Return the [x, y] coordinate for the center point of the cell that contains the specified text.  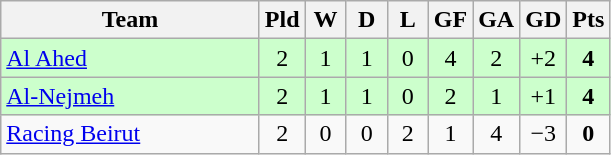
−3 [544, 134]
Pld [282, 20]
Pts [588, 20]
L [408, 20]
Al-Nejmeh [130, 96]
D [366, 20]
+2 [544, 58]
Al Ahed [130, 58]
GA [496, 20]
+1 [544, 96]
Racing Beirut [130, 134]
W [326, 20]
Team [130, 20]
GF [450, 20]
GD [544, 20]
